Output the [X, Y] coordinate of the center of the cell containing the given text.  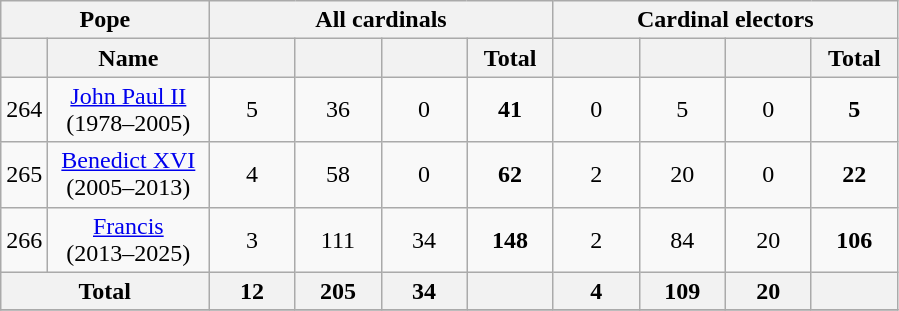
148 [510, 240]
41 [510, 110]
Name [128, 58]
264 [24, 110]
266 [24, 240]
22 [854, 174]
205 [338, 291]
84 [682, 240]
Francis(2013–2025) [128, 240]
265 [24, 174]
106 [854, 240]
Cardinal electors [725, 20]
62 [510, 174]
Benedict XVI(2005–2013) [128, 174]
111 [338, 240]
109 [682, 291]
All cardinals [381, 20]
58 [338, 174]
Pope [105, 20]
12 [252, 291]
John Paul II(1978–2005) [128, 110]
3 [252, 240]
36 [338, 110]
